Search for the cell housing the specified text and yield its (X, Y) center coordinate. 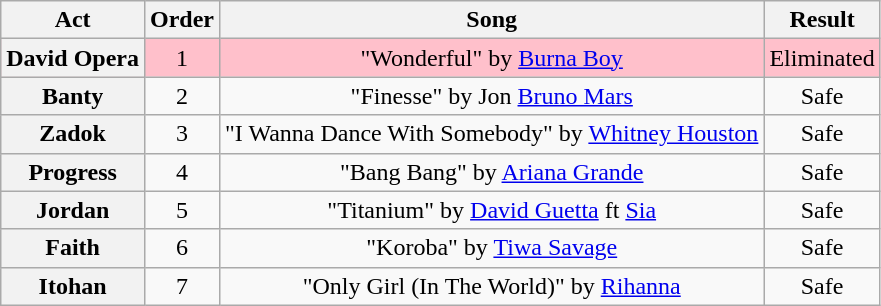
Song (492, 20)
Banty (73, 96)
Progress (73, 172)
1 (182, 58)
David Opera (73, 58)
3 (182, 134)
Jordan (73, 210)
Result (822, 20)
"Only Girl (In The World)" by Rihanna (492, 286)
Eliminated (822, 58)
7 (182, 286)
Act (73, 20)
"Finesse" by Jon Bruno Mars (492, 96)
Faith (73, 248)
Order (182, 20)
"Bang Bang" by Ariana Grande (492, 172)
4 (182, 172)
"Koroba" by Tiwa Savage (492, 248)
Itohan (73, 286)
"Titanium" by David Guetta ft Sia (492, 210)
6 (182, 248)
5 (182, 210)
Zadok (73, 134)
2 (182, 96)
"Wonderful" by Burna Boy (492, 58)
"I Wanna Dance With Somebody" by Whitney Houston (492, 134)
